Output the [x, y] coordinate of the center of the cell containing the given text.  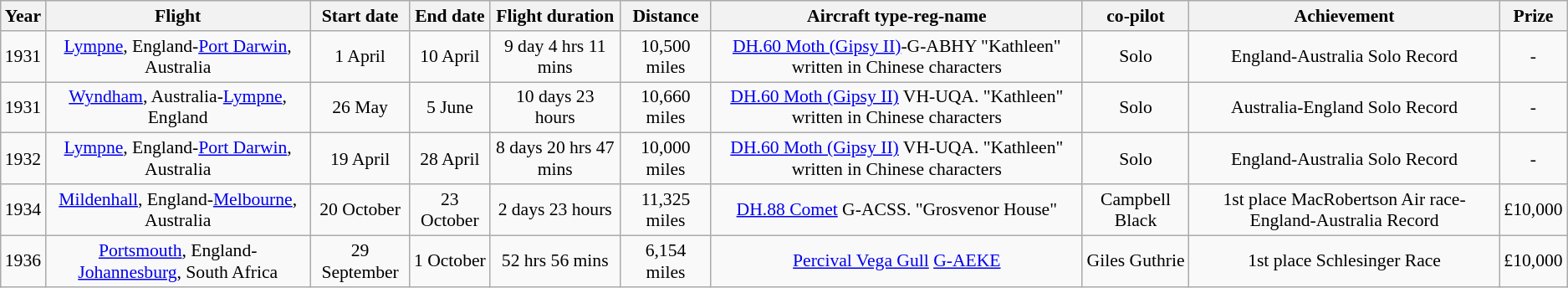
End date [450, 16]
co-pilot [1136, 16]
1st place MacRobertson Air race-England-Australia Record [1345, 209]
Percival Vega Gull G-AEKE [896, 261]
10 April [450, 57]
DH.88 Comet G-ACSS. "Grosvenor House" [896, 209]
Giles Guthrie [1136, 261]
Start date [360, 16]
Flight duration [555, 16]
Australia-England Solo Record [1345, 107]
1932 [23, 159]
Campbell Black [1136, 209]
26 May [360, 107]
Year [23, 16]
11,325 miles [666, 209]
5 June [450, 107]
2 days 23 hours [555, 209]
10,000 miles [666, 159]
Aircraft type-reg-name [896, 16]
1934 [23, 209]
10,660 miles [666, 107]
10 days 23 hours [555, 107]
Flight [177, 16]
10,500 miles [666, 57]
1936 [23, 261]
1 April [360, 57]
Prize [1533, 16]
28 April [450, 159]
29 September [360, 261]
20 October [360, 209]
52 hrs 56 mins [555, 261]
8 days 20 hrs 47 mins [555, 159]
1st place Schlesinger Race [1345, 261]
23 October [450, 209]
19 April [360, 159]
Distance [666, 16]
DH.60 Moth (Gipsy II)-G-ABHY "Kathleen" written in Chinese characters [896, 57]
Mildenhall, England-Melbourne, Australia [177, 209]
Wyndham, Australia-Lympne, England [177, 107]
9 day 4 hrs 11 mins [555, 57]
Achievement [1345, 16]
1 October [450, 261]
Portsmouth, England-Johannesburg, South Africa [177, 261]
6,154 miles [666, 261]
